Return the (x, y) coordinate for the center point of the cell that contains the specified text.  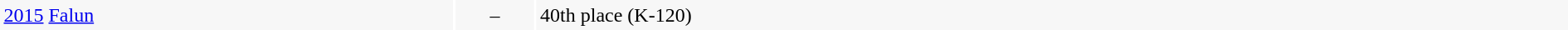
– (494, 15)
2015 Falun (226, 15)
40th place (K-120) (1052, 15)
